Output the (X, Y) coordinate of the center of the cell containing the given text.  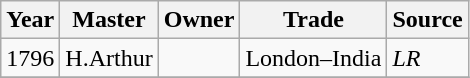
London–India (314, 58)
LR (428, 58)
1796 (30, 58)
Source (428, 20)
H.Arthur (109, 58)
Owner (199, 20)
Master (109, 20)
Trade (314, 20)
Year (30, 20)
